Capture the cell that displays the provided text and extract its [X, Y] central coordinate. 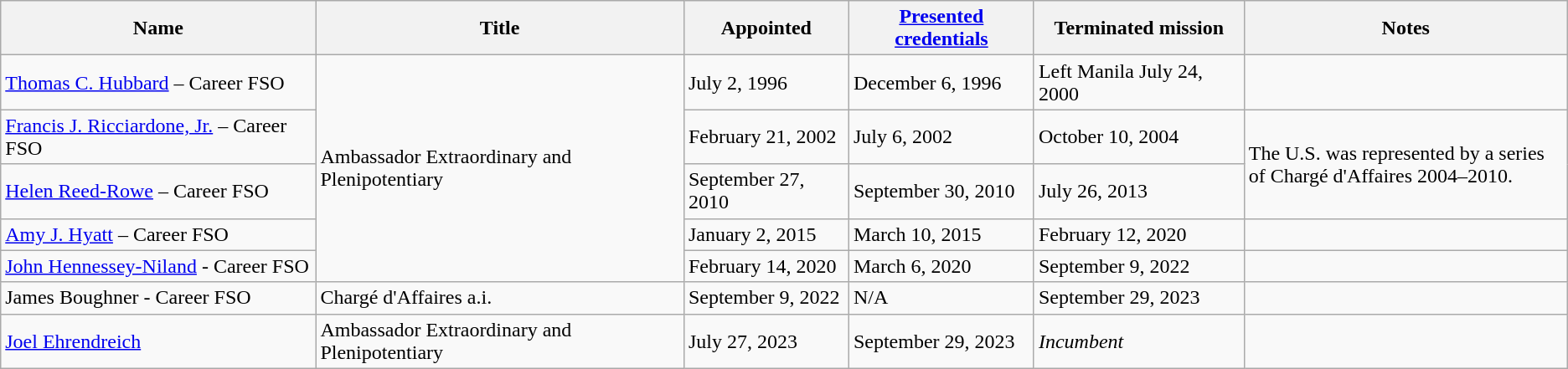
February 21, 2002 [766, 137]
December 6, 1996 [941, 82]
Terminated mission [1139, 28]
Name [158, 28]
July 2, 1996 [766, 82]
September 27, 2010 [766, 191]
January 2, 2015 [766, 234]
Francis J. Ricciardone, Jr. – Career FSO [158, 137]
Joel Ehrendreich [158, 341]
Title [499, 28]
Presented credentials [941, 28]
March 6, 2020 [941, 266]
The U.S. was represented by a series of Chargé d'Affaires 2004–2010. [1406, 164]
Incumbent [1139, 341]
N/A [941, 298]
Notes [1406, 28]
March 10, 2015 [941, 234]
October 10, 2004 [1139, 137]
Helen Reed-Rowe – Career FSO [158, 191]
Left Manila July 24, 2000 [1139, 82]
James Boughner - Career FSO [158, 298]
September 30, 2010 [941, 191]
Thomas C. Hubbard – Career FSO [158, 82]
John Hennessey-Niland - Career FSO [158, 266]
July 26, 2013 [1139, 191]
February 14, 2020 [766, 266]
July 27, 2023 [766, 341]
February 12, 2020 [1139, 234]
Appointed [766, 28]
Chargé d'Affaires a.i. [499, 298]
Amy J. Hyatt – Career FSO [158, 234]
July 6, 2002 [941, 137]
